Determine the [x, y] coordinate at the center of the cell enclosing the given text.  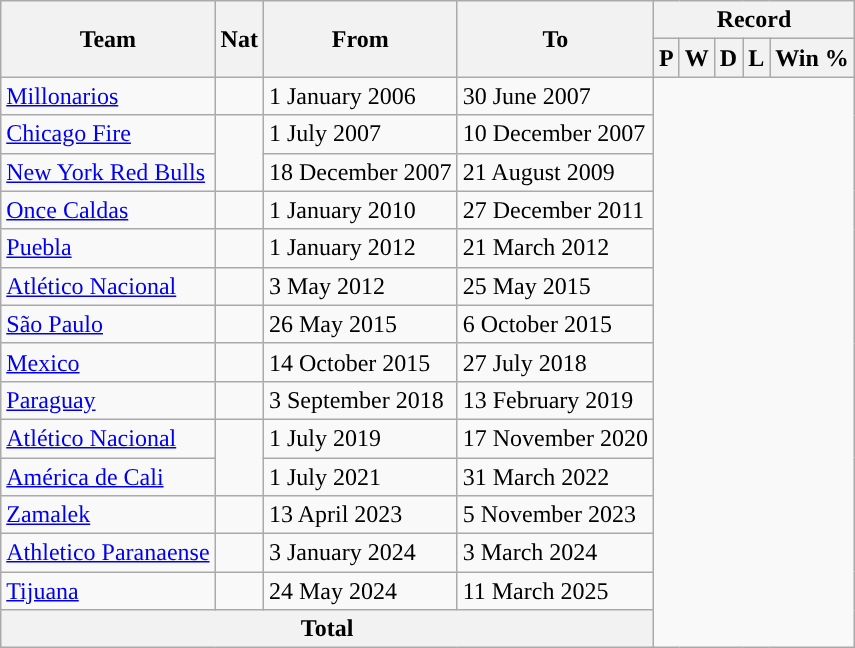
Record [754, 20]
Paraguay [108, 400]
1 July 2021 [360, 477]
3 January 2024 [360, 553]
Chicago Fire [108, 134]
D [728, 58]
3 March 2024 [555, 553]
21 August 2009 [555, 172]
14 October 2015 [360, 362]
1 January 2012 [360, 248]
Nat [239, 39]
11 March 2025 [555, 591]
Team [108, 39]
Total [328, 629]
Tijuana [108, 591]
18 December 2007 [360, 172]
27 July 2018 [555, 362]
24 May 2024 [360, 591]
To [555, 39]
10 December 2007 [555, 134]
1 July 2019 [360, 438]
W [696, 58]
5 November 2023 [555, 515]
3 May 2012 [360, 286]
25 May 2015 [555, 286]
Win % [812, 58]
26 May 2015 [360, 324]
3 September 2018 [360, 400]
São Paulo [108, 324]
Millonarios [108, 96]
13 April 2023 [360, 515]
New York Red Bulls [108, 172]
21 March 2012 [555, 248]
17 November 2020 [555, 438]
América de Cali [108, 477]
1 January 2010 [360, 210]
31 March 2022 [555, 477]
1 July 2007 [360, 134]
Once Caldas [108, 210]
13 February 2019 [555, 400]
Mexico [108, 362]
P [666, 58]
6 October 2015 [555, 324]
Athletico Paranaense [108, 553]
L [756, 58]
Zamalek [108, 515]
1 January 2006 [360, 96]
27 December 2011 [555, 210]
From [360, 39]
Puebla [108, 248]
30 June 2007 [555, 96]
